Return [x, y] of the center of cell containing provided text 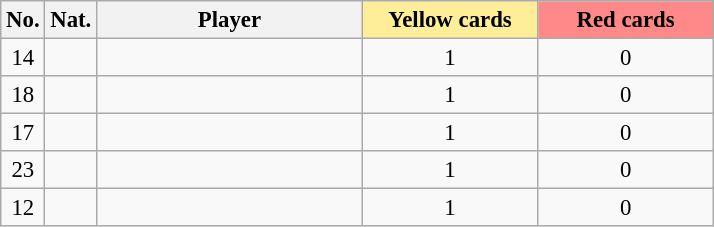
18 [23, 95]
Yellow cards [450, 20]
12 [23, 208]
Nat. [71, 20]
No. [23, 20]
17 [23, 133]
Player [230, 20]
23 [23, 170]
Red cards [626, 20]
14 [23, 58]
